For the text-containing cell, return its midpoint in [X, Y] coordinate format. 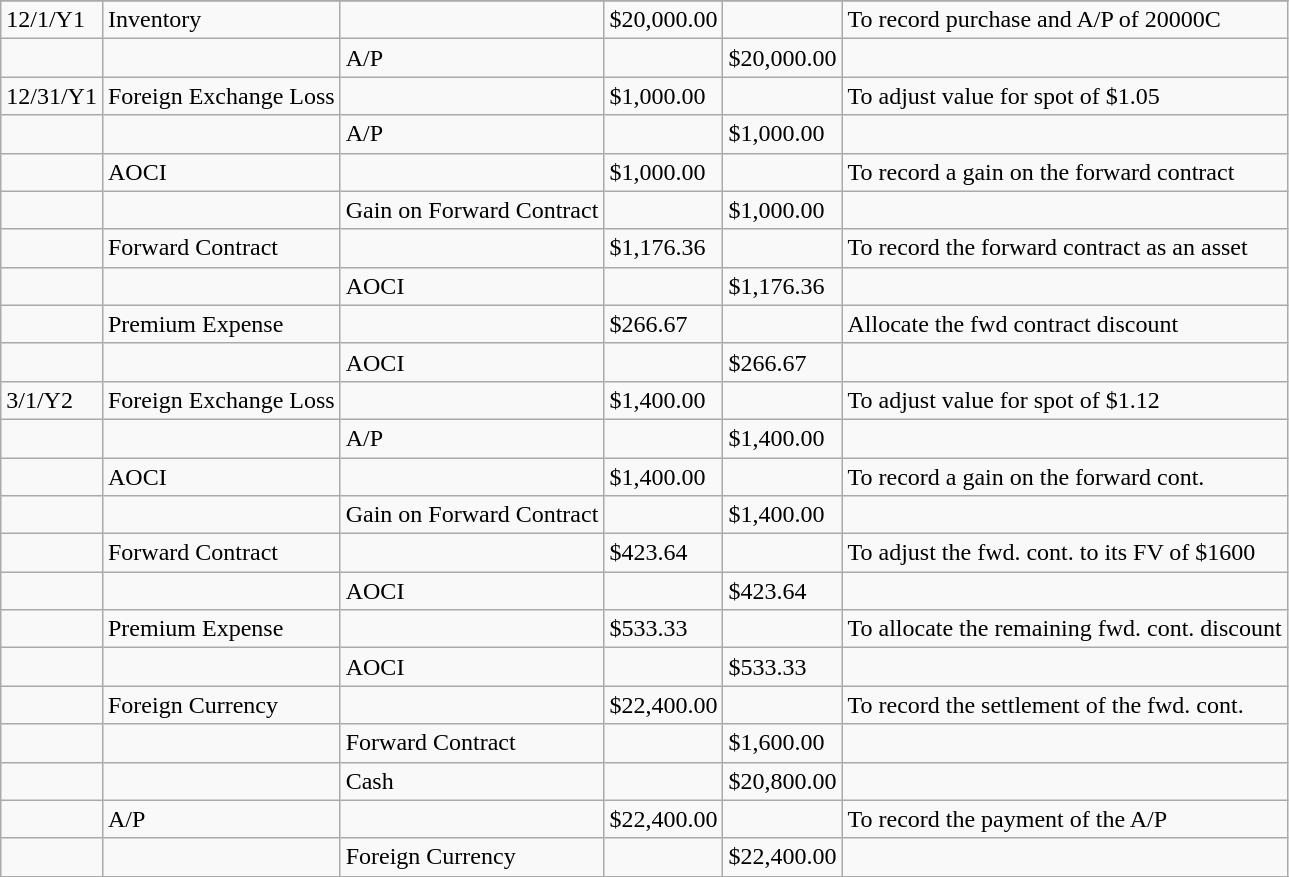
To adjust value for spot of $1.05 [1064, 96]
To record the forward contract as an asset [1064, 248]
Cash [472, 781]
To record a gain on the forward contract [1064, 172]
12/31/Y1 [52, 96]
To allocate the remaining fwd. cont. discount [1064, 629]
$20,800.00 [782, 781]
Inventory [221, 20]
To adjust value for spot of $1.12 [1064, 400]
To record the payment of the A/P [1064, 819]
3/1/Y2 [52, 400]
$1,600.00 [782, 743]
Allocate the fwd contract discount [1064, 324]
12/1/Y1 [52, 20]
To record the settlement of the fwd. cont. [1064, 705]
To record a gain on the forward cont. [1064, 477]
To adjust the fwd. cont. to its FV of $1600 [1064, 553]
To record purchase and A/P of 20000C [1064, 20]
